Pinpoint the cell where the given text exists, returning its [X, Y] midpoint coordinate. 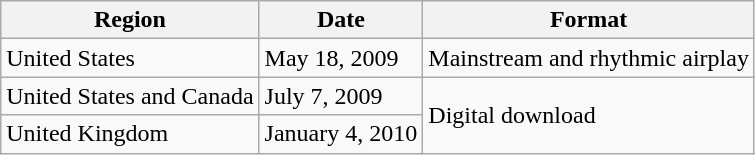
Digital download [589, 115]
May 18, 2009 [341, 58]
January 4, 2010 [341, 134]
United Kingdom [130, 134]
Format [589, 20]
United States and Canada [130, 96]
Mainstream and rhythmic airplay [589, 58]
July 7, 2009 [341, 96]
Region [130, 20]
Date [341, 20]
United States [130, 58]
